Provide the (x, y) coordinate of the cell's center where the given text is located.  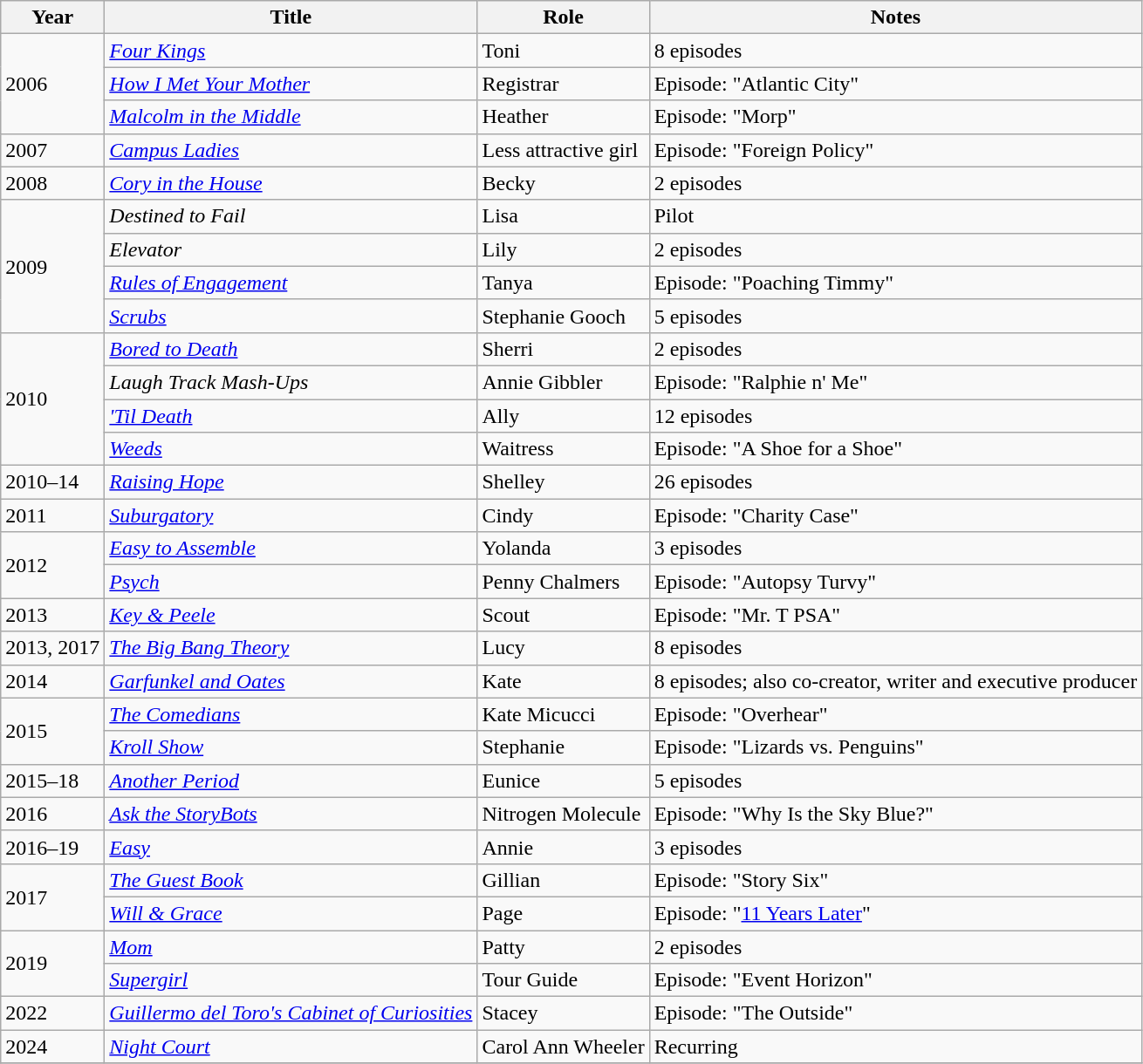
2011 (52, 515)
Another Period (291, 781)
2024 (52, 1047)
Tanya (564, 283)
Will & Grace (291, 913)
Cindy (564, 515)
2019 (52, 963)
Episode: "Poaching Timmy" (895, 283)
'Til Death (291, 416)
Stephanie (564, 747)
Episode: "A Shoe for a Shoe" (895, 449)
Patty (564, 946)
Cory in the House (291, 183)
Gillian (564, 880)
Psych (291, 582)
2010–14 (52, 482)
Shelley (564, 482)
2013, 2017 (52, 648)
Eunice (564, 781)
2014 (52, 681)
Lisa (564, 216)
Episode: "Story Six" (895, 880)
Role (564, 17)
Episode: "Why Is the Sky Blue?" (895, 814)
Carol Ann Wheeler (564, 1047)
Scout (564, 615)
Heather (564, 117)
Ask the StoryBots (291, 814)
2008 (52, 183)
Recurring (895, 1047)
2016 (52, 814)
Raising Hope (291, 482)
Lucy (564, 648)
2015–18 (52, 781)
The Comedians (291, 714)
Episode: "Autopsy Turvy" (895, 582)
Episode: "Foreign Policy" (895, 150)
Four Kings (291, 51)
Episode: "Ralphie n' Me" (895, 382)
Easy (291, 847)
Ally (564, 416)
2007 (52, 150)
The Big Bang Theory (291, 648)
Episode: "Event Horizon" (895, 980)
Elevator (291, 249)
26 episodes (895, 482)
Page (564, 913)
Penny Chalmers (564, 582)
Title (291, 17)
Episode: "11 Years Later" (895, 913)
Tour Guide (564, 980)
Yolanda (564, 549)
Episode: "Charity Case" (895, 515)
Toni (564, 51)
Episode: "Overhear" (895, 714)
Episode: "Morp" (895, 117)
Kate Micucci (564, 714)
Episode: "The Outside" (895, 1013)
Scrubs (291, 316)
2006 (52, 84)
Destined to Fail (291, 216)
Episode: "Lizards vs. Penguins" (895, 747)
2016–19 (52, 847)
2010 (52, 399)
Lily (564, 249)
Mom (291, 946)
Weeds (291, 449)
Garfunkel and Oates (291, 681)
Registrar (564, 84)
Sherri (564, 349)
The Guest Book (291, 880)
Malcolm in the Middle (291, 117)
Laugh Track Mash-Ups (291, 382)
Night Court (291, 1047)
Annie (564, 847)
Episode: "Mr. T PSA" (895, 615)
2022 (52, 1013)
2009 (52, 266)
2013 (52, 615)
Campus Ladies (291, 150)
2017 (52, 897)
Supergirl (291, 980)
2015 (52, 731)
Suburgatory (291, 515)
Episode: "Atlantic City" (895, 84)
Stephanie Gooch (564, 316)
Year (52, 17)
Guillermo del Toro's Cabinet of Curiosities (291, 1013)
How I Met Your Mother (291, 84)
Becky (564, 183)
Annie Gibbler (564, 382)
Pilot (895, 216)
Rules of Engagement (291, 283)
Less attractive girl (564, 150)
Notes (895, 17)
Key & Peele (291, 615)
Kate (564, 681)
12 episodes (895, 416)
Nitrogen Molecule (564, 814)
Bored to Death (291, 349)
Easy to Assemble (291, 549)
Waitress (564, 449)
2012 (52, 565)
Kroll Show (291, 747)
Stacey (564, 1013)
8 episodes; also co-creator, writer and executive producer (895, 681)
